Capture the cell that displays the provided text and extract its (X, Y) central coordinate. 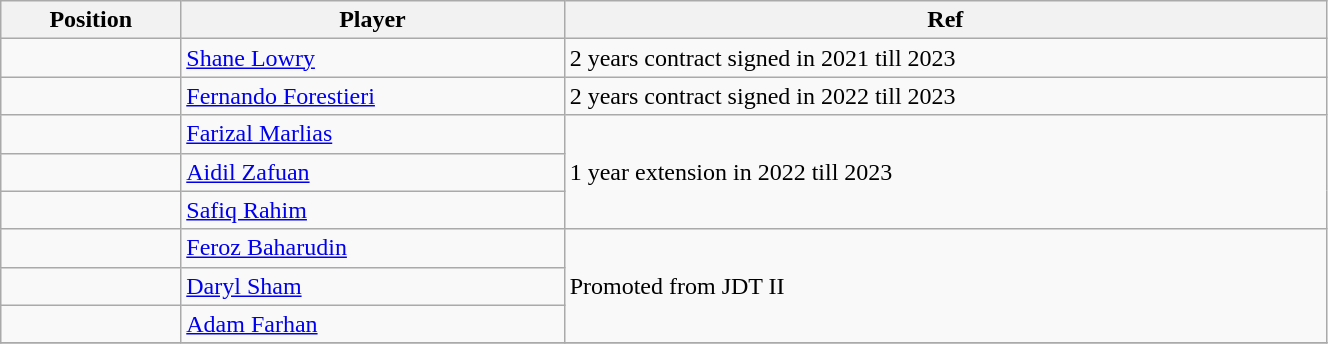
Feroz Baharudin (372, 248)
Player (372, 20)
Farizal Marlias (372, 134)
2 years contract signed in 2021 till 2023 (945, 58)
Promoted from JDT II (945, 286)
Position (91, 20)
Adam Farhan (372, 324)
Daryl Sham (372, 286)
2 years contract signed in 2022 till 2023 (945, 96)
Aidil Zafuan (372, 172)
Ref (945, 20)
1 year extension in 2022 till 2023 (945, 172)
Shane Lowry (372, 58)
Fernando Forestieri (372, 96)
Safiq Rahim (372, 210)
